Find where the given text appears and provide that cell's center as (X, Y) coordinate. 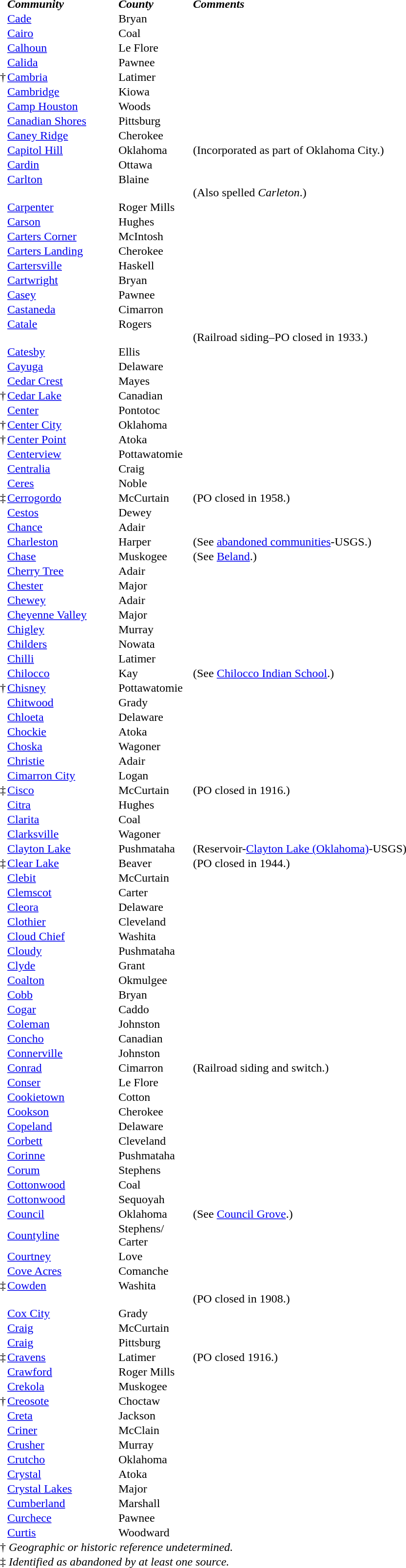
Countyline (62, 1235)
Cisco (62, 790)
Catesby (62, 352)
Corum (62, 1170)
Love (155, 1257)
Crawford (62, 1372)
Center City (62, 425)
Cumberland (62, 1503)
Coalton (62, 980)
McClain (155, 1430)
Cox City (62, 1313)
Ellis (155, 352)
Woodward (155, 1532)
Caney Ridge (62, 135)
Cheyenne Valley (62, 615)
Kiowa (155, 92)
Clyde (62, 965)
Calhoun (62, 48)
Cimarron City (62, 775)
Childers (62, 644)
Curchece (62, 1518)
Coleman (62, 1024)
Cleora (62, 907)
Conser (62, 1082)
Jackson (155, 1416)
Clear Lake (62, 863)
Cobb (62, 995)
Camp Houston (62, 106)
Caddo (155, 1009)
Center Point (62, 439)
Okmulgee (155, 980)
Cardin (62, 165)
Cloud Chief (62, 936)
Clarksville (62, 834)
Cove Acres (62, 1271)
Crusher (62, 1445)
Harper (155, 542)
Clarita (62, 819)
Cotton (155, 1097)
Cherry Tree (62, 571)
Chisney (62, 688)
Calida (62, 62)
Clayton Lake (62, 849)
Cade (62, 19)
Courtney (62, 1257)
Beaver (155, 863)
Ceres (62, 483)
Cairo (62, 33)
Conrad (62, 1068)
Chance (62, 527)
Creosote (62, 1401)
Carpenter (62, 208)
Christie (62, 761)
Grant (155, 965)
Chilli (62, 659)
Cedar Crest (62, 381)
Cerrogordo (62, 498)
Crystal Lakes (62, 1489)
Chockie (62, 732)
Copeland (62, 1126)
Clebit (62, 878)
Carter (155, 892)
Chloeta (62, 717)
Canadian Shores (62, 121)
Cookietown (62, 1097)
Chigley (62, 629)
Criner (62, 1430)
Curtis (62, 1532)
Noble (155, 483)
Concho (62, 1039)
Crystal (62, 1474)
Clemscot (62, 892)
Woods (155, 106)
Charleston (62, 542)
Cowden (62, 1292)
Kay (155, 673)
Chewey (62, 600)
Council (62, 1214)
Haskell (155, 266)
Choska (62, 746)
Centralia (62, 469)
Crekola (62, 1386)
Logan (155, 775)
Crutcho (62, 1459)
Dewey (155, 512)
Catale (62, 331)
Sequoyah (155, 1199)
Carters Landing (62, 251)
Corinne (62, 1155)
Cestos (62, 512)
Connerville (62, 1053)
Chilocco (62, 673)
Cloudy (62, 951)
Center (62, 410)
Cayuga (62, 366)
Centerview (62, 454)
Cogar (62, 1009)
Carters Corner (62, 237)
Chester (62, 586)
Ottawa (155, 165)
Pontotoc (155, 410)
Cookson (62, 1112)
Stephens (155, 1170)
Castaneda (62, 310)
Casey (62, 295)
Rogers (155, 331)
Cravens (62, 1357)
Mayes (155, 381)
Blaine (155, 186)
Marshall (155, 1503)
Citra (62, 805)
Corbett (62, 1141)
Stephens/ Carter (155, 1235)
Carson (62, 222)
Cedar Lake (62, 396)
Clothier (62, 922)
McIntosh (155, 237)
Carlton (62, 186)
Cambria (62, 77)
Choctaw (155, 1401)
Capitol Hill (62, 150)
Nowata (155, 644)
Cambridge (62, 92)
Chitwood (62, 702)
Cartwright (62, 281)
Creta (62, 1416)
Cartersville (62, 266)
Chase (62, 556)
Comanche (155, 1271)
